For the text-containing cell, return its midpoint in [x, y] coordinate format. 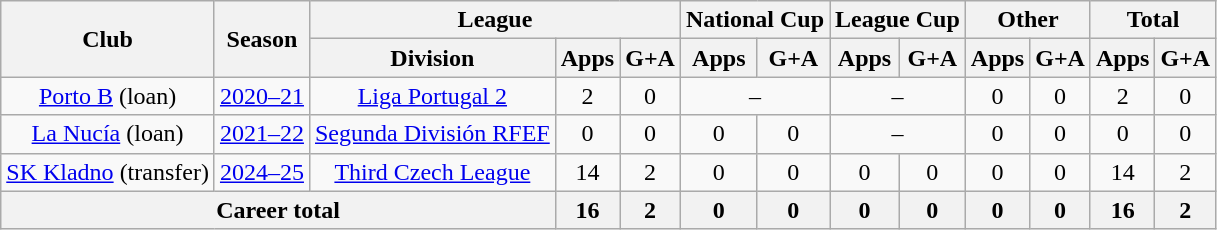
Total [1152, 20]
National Cup [754, 20]
League Cup [898, 20]
SK Kladno (transfer) [108, 172]
La Nucía (loan) [108, 134]
Other [1028, 20]
Season [262, 39]
League [494, 20]
Segunda División RFEF [432, 134]
2020–21 [262, 96]
Career total [278, 210]
2024–25 [262, 172]
2021–22 [262, 134]
Liga Portugal 2 [432, 96]
Porto B (loan) [108, 96]
Division [432, 58]
Club [108, 39]
Third Czech League [432, 172]
